Search for the cell housing the specified text and yield its (x, y) center coordinate. 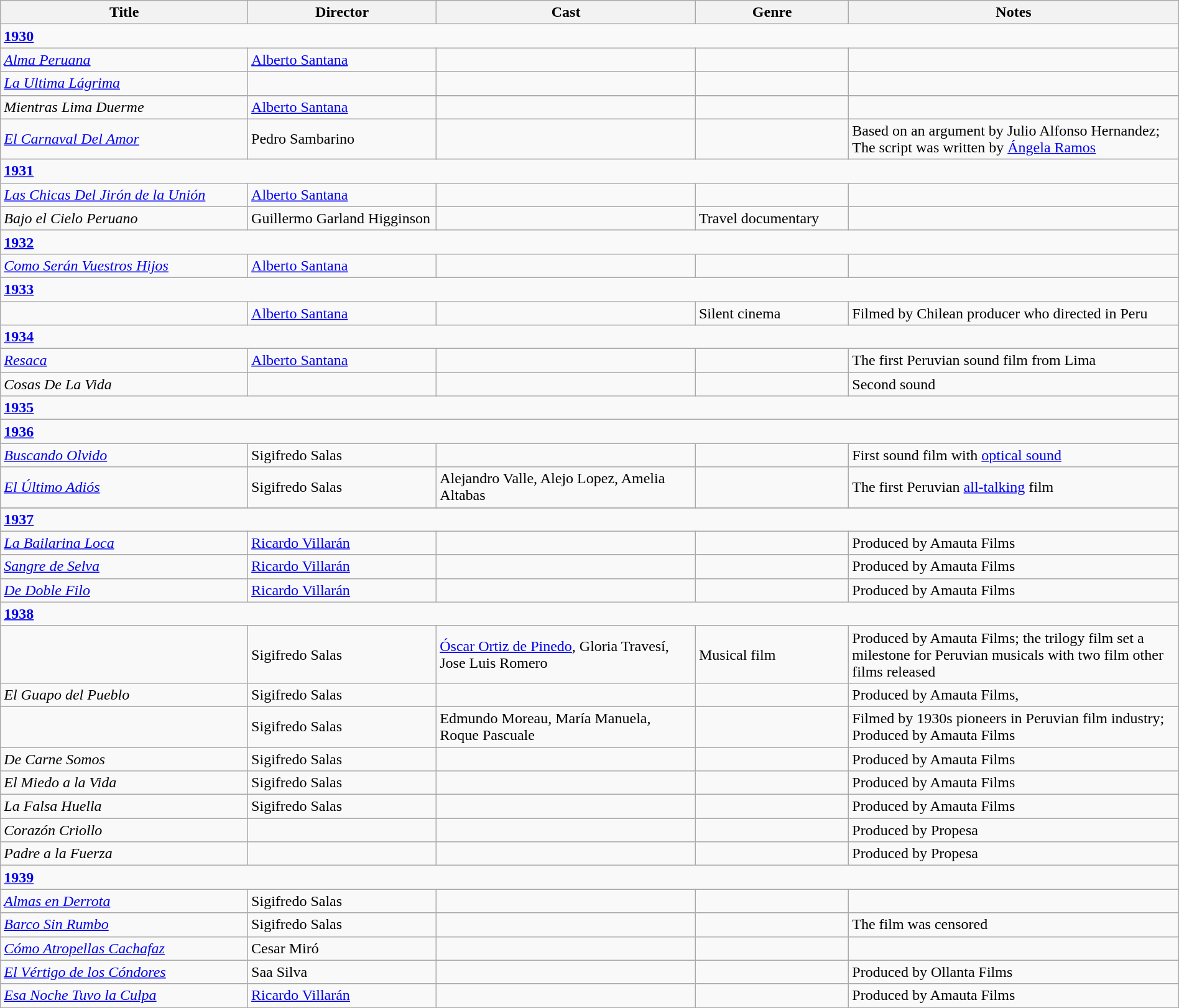
The first Peruvian all-talking film (1014, 488)
1939 (589, 877)
1938 (589, 614)
Almas en Derrota (124, 901)
Las Chicas Del Jirón de la Unión (124, 195)
Pedro Sambarino (342, 139)
Second sound (1014, 384)
Filmed by Chilean producer who directed in Peru (1014, 313)
Silent cinema (772, 313)
Resaca (124, 361)
Padre a la Fuerza (124, 854)
El Vértigo de los Cóndores (124, 972)
The film was censored (1014, 925)
Alma Peruana (124, 60)
La Falsa Huella (124, 807)
Travel documentary (772, 218)
Edmundo Moreau, María Manuela, Roque Pascuale (566, 726)
Óscar Ortiz de Pinedo, Gloria Travesí, Jose Luis Romero (566, 654)
Cesar Miró (342, 948)
Cosas De La Vida (124, 384)
Musical film (772, 654)
El Guapo del Pueblo (124, 695)
1937 (589, 519)
Corazón Criollo (124, 830)
Genre (772, 12)
Buscando Olvido (124, 455)
1936 (589, 432)
Saa Silva (342, 972)
Como Serán Vuestros Hijos (124, 266)
El Último Adiós (124, 488)
Guillermo Garland Higginson (342, 218)
Produced by Ollanta Films (1014, 972)
Sangre de Selva (124, 566)
La Ultima Lágrima (124, 83)
La Bailarina Loca (124, 543)
Title (124, 12)
1932 (589, 242)
1933 (589, 289)
Esa Noche Tuvo la Culpa (124, 996)
First sound film with optical sound (1014, 455)
Cómo Atropellas Cachafaz (124, 948)
Mientras Lima Duerme (124, 107)
El Miedo a la Vida (124, 783)
Alejandro Valle, Alejo Lopez, Amelia Altabas (566, 488)
Produced by Amauta Films; the trilogy film set a milestone for Peruvian musicals with two film other films released (1014, 654)
1930 (589, 36)
Based on an argument by Julio Alfonso Hernandez;The script was written by Ángela Ramos (1014, 139)
Cast (566, 12)
1931 (589, 171)
Bajo el Cielo Peruano (124, 218)
1935 (589, 408)
1934 (589, 337)
El Carnaval Del Amor (124, 139)
Barco Sin Rumbo (124, 925)
De Doble Filo (124, 590)
The first Peruvian sound film from Lima (1014, 361)
Notes (1014, 12)
Filmed by 1930s pioneers in Peruvian film industry; Produced by Amauta Films (1014, 726)
De Carne Somos (124, 759)
Produced by Amauta Films, (1014, 695)
Director (342, 12)
